Capture the cell that displays the provided text and extract its [X, Y] central coordinate. 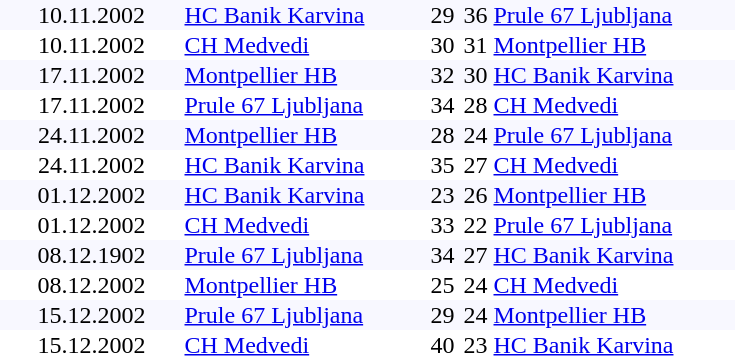
32 [442, 75]
23 [442, 195]
35 [442, 165]
33 [442, 225]
08.12.2002 [92, 285]
08.12.1902 [92, 255]
31 [476, 45]
36 [476, 15]
26 [476, 195]
25 [442, 285]
15.12.2002 [92, 315]
22 [476, 225]
